Find where the given text appears and provide that cell's center as [x, y] coordinate. 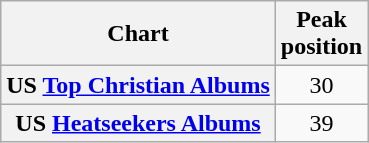
Chart [138, 34]
30 [321, 85]
US Heatseekers Albums [138, 123]
US Top Christian Albums [138, 85]
39 [321, 123]
Peakposition [321, 34]
